Detect which cell encompasses the target text, then output its (X, Y) center coordinate. 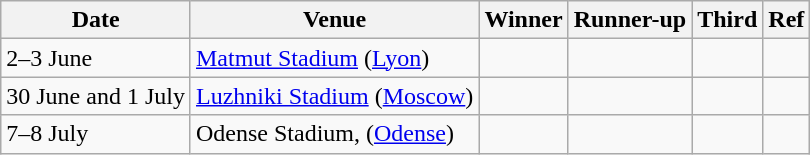
Winner (524, 20)
7–8 July (96, 134)
Luzhniki Stadium (Moscow) (334, 96)
Odense Stadium, (Odense) (334, 134)
30 June and 1 July (96, 96)
2–3 June (96, 58)
Matmut Stadium (Lyon) (334, 58)
Date (96, 20)
Ref (786, 20)
Third (728, 20)
Runner-up (630, 20)
Venue (334, 20)
